Capture the cell that displays the provided text and extract its (X, Y) central coordinate. 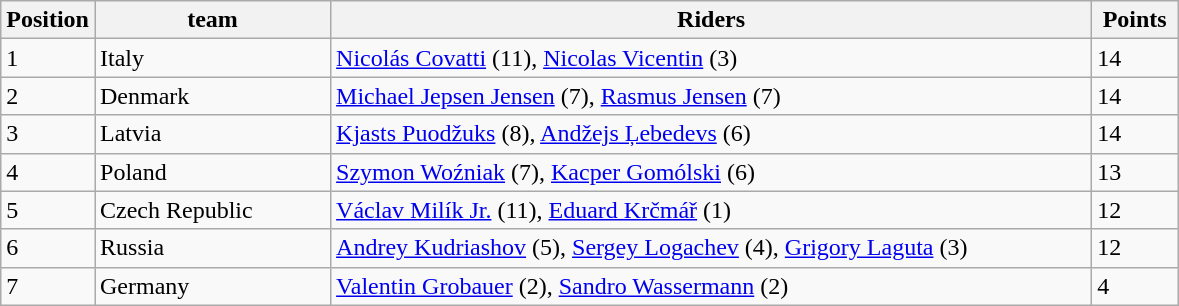
Kjasts Puodžuks (8), Andžejs Ļebedevs (6) (712, 134)
Points (1135, 20)
Valentin Grobauer (2), Sandro Wassermann (2) (712, 286)
1 (48, 58)
Nicolás Covatti (11), Nicolas Vicentin (3) (712, 58)
Michael Jepsen Jensen (7), Rasmus Jensen (7) (712, 96)
Václav Milík Jr. (11), Eduard Krčmář (1) (712, 210)
Germany (212, 286)
3 (48, 134)
Andrey Kudriashov (5), Sergey Logachev (4), Grigory Laguta (3) (712, 248)
Poland (212, 172)
Italy (212, 58)
Szymon Woźniak (7), Kacper Gomólski (6) (712, 172)
6 (48, 248)
7 (48, 286)
Czech Republic (212, 210)
2 (48, 96)
Latvia (212, 134)
Riders (712, 20)
Denmark (212, 96)
team (212, 20)
13 (1135, 172)
Russia (212, 248)
Position (48, 20)
5 (48, 210)
